Detect which cell encompasses the target text, then output its [X, Y] center coordinate. 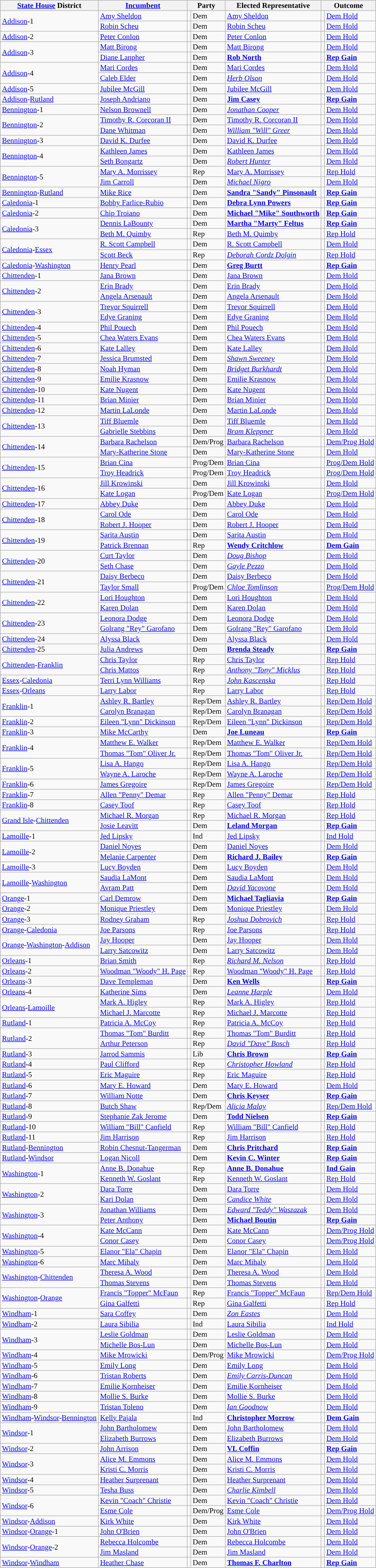
Logan Nicoll [143, 1158]
Tristan Roberts [143, 1376]
Lib [208, 1054]
Orange-Caledonia [49, 930]
Chittenden-19 [49, 540]
Chittenden-1 [49, 275]
Washington-5 [49, 1251]
Windsor-Windham [49, 1563]
Emily Carris-Duncan [273, 1376]
Essex-Orleans [49, 691]
Chip Troiano [143, 213]
Shawn Sweeney [273, 358]
Chittenden-24 [49, 639]
Chittenden-22 [49, 603]
Michael Boutin [273, 1220]
Windsor-3 [49, 1464]
Joseph Andriano [143, 99]
Caledonia-2 [49, 213]
Thomas F. Charlton [273, 1563]
Windham-9 [49, 1407]
Chittenden-11 [49, 400]
Franklin-5 [49, 768]
Herb Olson [273, 78]
Michael "Mike" Southworth [273, 213]
Jessica Brumsted [143, 358]
Kari Dolan [143, 1199]
Chittenden-2 [49, 291]
Arthur Peterson [143, 1044]
Orange-3 [49, 919]
Franklin-8 [49, 805]
Windsor-Orange-1 [49, 1532]
Chloe Tomlinson [273, 587]
Elected Representative [273, 6]
Addison-3 [49, 52]
Jim Carroll [143, 182]
Lamoille-3 [49, 867]
Lamoille-Washington [49, 883]
Chittenden-8 [49, 369]
Paul Clifford [143, 1065]
Heather Chase [143, 1563]
Rutland-Windsor [49, 1158]
Diane Lanpher [143, 58]
Addison-1 [49, 21]
John Arrison [143, 1448]
Bennington-Rutland [49, 193]
Gayle Pezzo [273, 566]
Addison-5 [49, 89]
Dennis LaBounty [143, 223]
Ian Goodnow [273, 1407]
Windsor-5 [49, 1490]
David Yacovone [273, 888]
Avram Patt [143, 888]
Windham-Windsor-Bennington [49, 1418]
John Kascenska [273, 680]
Rodney Graham [143, 919]
Windsor-Addison [49, 1521]
Joe Luneau [273, 732]
Chris Pritchard [273, 1147]
Bobby Farlice-Rubio [143, 203]
Edward "Teddy" Waszazak [273, 1210]
Orleans-2 [49, 971]
Addison-4 [49, 73]
Alicia Malay [273, 1106]
Windsor-2 [49, 1448]
Addison-2 [49, 37]
Orange-2 [49, 909]
Windham-2 [49, 1324]
Windham-4 [49, 1355]
VL Coffin [273, 1448]
Jim Casey [273, 99]
Franklin-4 [49, 748]
Robin Chesnut-Tangerman [143, 1147]
Doug Bishop [273, 556]
Peter Anthony [143, 1220]
Chittenden-5 [49, 338]
Chittenden-25 [49, 649]
Rutland-6 [49, 1085]
Jonathan Williams [143, 1210]
Addison-Rutland [49, 99]
Rutland-Bennington [49, 1147]
Sandra "Sandy" Pinsonault [273, 193]
Richard M. Nelson [273, 961]
Caledonia-Washington [49, 265]
Franklin-2 [49, 722]
Chittenden-23 [49, 623]
Rutland-4 [49, 1065]
Stephanie Zak Jerome [143, 1116]
Rutland-11 [49, 1137]
Chittenden-9 [49, 379]
Bridget Burkhardt [273, 369]
Todd Nielsen [273, 1116]
Franklin-7 [49, 795]
Chittenden-14 [49, 447]
Caledonia-3 [49, 229]
William Notte [143, 1095]
Chittenden-15 [49, 467]
Martha "Marty" Feltus [273, 223]
Bennington-5 [49, 177]
Windsor-Orange-2 [49, 1547]
Debra Lynn Powers [273, 203]
Mike Rice [143, 193]
Chittenden-4 [49, 327]
Henry Pearl [143, 265]
Charlie Kimbell [273, 1490]
Brian Smith [143, 961]
Rutland-8 [49, 1106]
Deborah Cordz Dolgin [273, 255]
Rob North [273, 58]
Windham-3 [49, 1339]
Washington-3 [49, 1215]
Rutland-9 [49, 1116]
Rutland-2 [49, 1038]
Washington-4 [49, 1235]
Robert Hunter [273, 161]
Orleans-3 [49, 981]
Josie Leavitt [143, 826]
Bennington-4 [49, 156]
Windsor-1 [49, 1433]
Jarrod Sammis [143, 1054]
Chittenden-12 [49, 410]
Rutland-10 [49, 1127]
Chris Brown [273, 1054]
Bram Kleppner [273, 431]
Washington-2 [49, 1194]
Essex-Caledonia [49, 680]
Caleb Elder [143, 78]
Candice White [273, 1199]
Mike McCarthy [143, 732]
Orleans-Lamoille [49, 1007]
Bennington-2 [49, 125]
Incumbent [143, 6]
Ken Wells [273, 981]
Outcome [348, 6]
Christopher Howland [273, 1065]
Sara Coffey [143, 1314]
Leanne Harple [273, 992]
Patrick Brennan [143, 545]
Anthony "Tony" Micklus [273, 670]
Scott Beck [143, 255]
Carl Demrow [143, 898]
Franklin-1 [49, 706]
Christopher Morrow [273, 1418]
Windsor-4 [49, 1480]
State House District [49, 6]
Lamoille-1 [49, 836]
William "Will" Greer [273, 130]
Chittenden-16 [49, 488]
Joshua Dobrovich [273, 919]
Chittenden-3 [49, 311]
Orange-1 [49, 898]
Orange-Washington-Addison [49, 945]
Nelson Brownell [143, 109]
Washington-6 [49, 1262]
Noah Hyman [143, 369]
Seth Chase [143, 566]
Chris Keyser [273, 1095]
Dave Templeman [143, 981]
Washington-1 [49, 1173]
Lamoille-2 [49, 852]
Chittenden-20 [49, 561]
Kevin C. Winter [273, 1158]
Kelly Pajala [143, 1418]
Michael Nigro [273, 182]
Curt Taylor [143, 556]
Tesha Buss [143, 1490]
David "Dave" Bosch [273, 1044]
Seth Bongartz [143, 161]
Windsor-6 [49, 1506]
Washington-Orange [49, 1298]
Windham-1 [49, 1314]
Tristan Toleno [143, 1407]
Butch Shaw [143, 1106]
Rutland-1 [49, 1023]
Richard J. Bailey [273, 857]
Chittenden-10 [49, 390]
Michael Tagliavia [273, 898]
Zon Eastes [273, 1314]
Dane Whitman [143, 130]
Rutland-5 [49, 1075]
Chittenden-17 [49, 504]
Melanie Carpenter [143, 857]
Windham-8 [49, 1396]
Caledonia-Essex [49, 250]
Rutland-3 [49, 1054]
Chittenden-21 [49, 582]
Chittenden-18 [49, 519]
Windham-7 [49, 1386]
Washington-Chittenden [49, 1277]
Bennington-1 [49, 109]
Jonathan Cooper [273, 109]
Chittenden-13 [49, 426]
Terri Lynn Williams [143, 680]
Chris Mattos [143, 670]
Wendy Critchlow [273, 545]
Leland Morgan [273, 826]
Ind Gain [350, 1168]
Rutland-7 [49, 1095]
Chittenden-6 [49, 348]
Orleans-4 [49, 992]
Grand Isle-Chittenden [49, 820]
Chittenden-7 [49, 358]
Katherine Sims [143, 992]
Brenda Steady [273, 649]
Franklin-3 [49, 732]
Greg Burtt [273, 265]
Taylor Small [143, 587]
Bennington-3 [49, 141]
Windham-5 [49, 1366]
Julia Andrews [143, 649]
Orleans-1 [49, 961]
Caledonia-1 [49, 203]
Gabrielle Stebbins [143, 431]
Party [207, 6]
Windham-6 [49, 1376]
Chittenden-Franklin [49, 664]
Franklin-6 [49, 784]
